For the text-containing cell, return its midpoint in (X, Y) coordinate format. 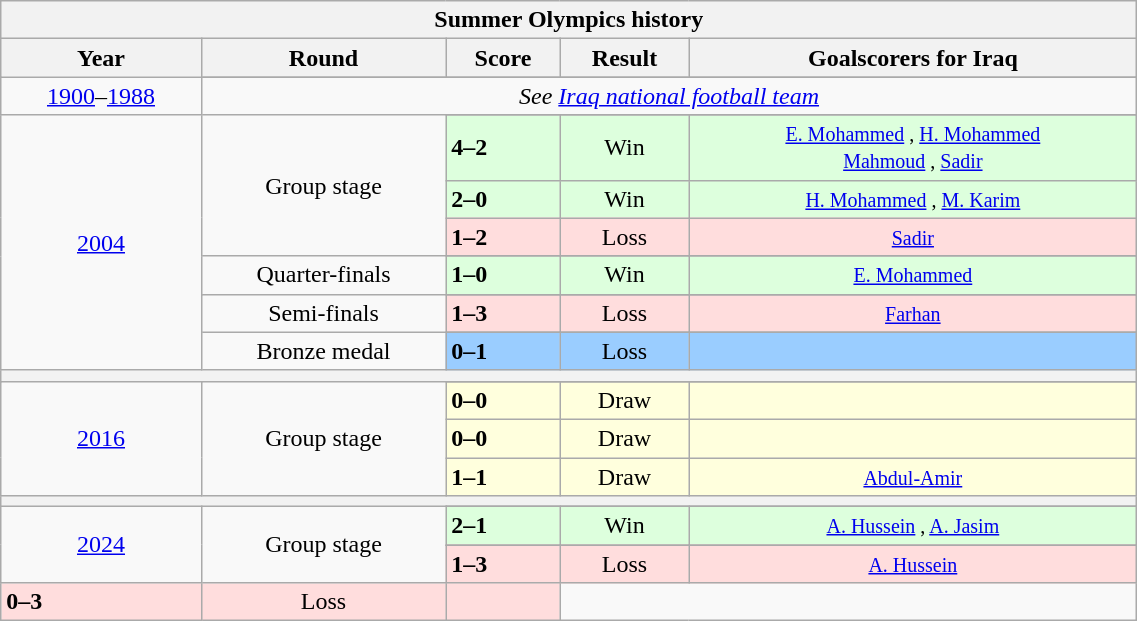
Farhan (913, 313)
1–1 (503, 477)
Year (102, 58)
See Iraq national football team (669, 96)
2–0 (503, 199)
1900–1988 (102, 96)
E. Mohammed , H. Mohammed Mahmoud , Sadir (913, 148)
0–3 (102, 602)
Summer Olympics history (569, 20)
2004 (102, 242)
Result (624, 58)
Sadir (913, 237)
A. Hussein , A. Jasim (913, 526)
Round (324, 58)
1–2 (503, 237)
Goalscorers for Iraq (913, 58)
H. Mohammed , M. Karim (913, 199)
0–1 (503, 351)
Bronze medal (324, 351)
2024 (102, 545)
4–2 (503, 148)
E. Mohammed (913, 275)
Quarter-finals (324, 275)
Abdul-Amir (913, 477)
2–1 (503, 526)
A. Hussein (913, 564)
Semi-finals (324, 313)
2016 (102, 438)
1–0 (503, 275)
Score (503, 58)
